Return (x, y) of the center of cell containing provided text 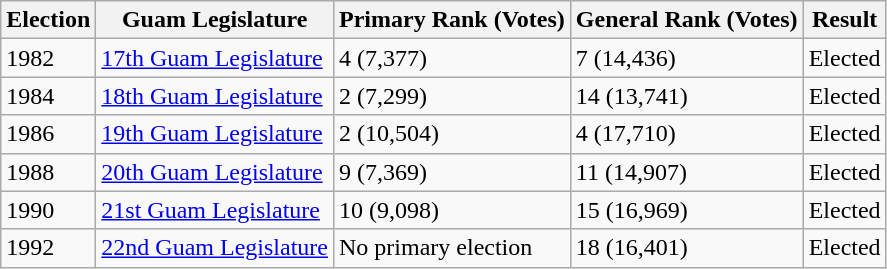
7 (14,436) (686, 58)
1992 (48, 248)
18th Guam Legislature (215, 96)
4 (17,710) (686, 134)
20th Guam Legislature (215, 172)
15 (16,969) (686, 210)
2 (7,299) (452, 96)
2 (10,504) (452, 134)
Result (844, 20)
22nd Guam Legislature (215, 248)
1990 (48, 210)
18 (16,401) (686, 248)
14 (13,741) (686, 96)
1984 (48, 96)
19th Guam Legislature (215, 134)
General Rank (Votes) (686, 20)
1988 (48, 172)
17th Guam Legislature (215, 58)
4 (7,377) (452, 58)
11 (14,907) (686, 172)
1982 (48, 58)
Election (48, 20)
1986 (48, 134)
21st Guam Legislature (215, 210)
Primary Rank (Votes) (452, 20)
Guam Legislature (215, 20)
9 (7,369) (452, 172)
10 (9,098) (452, 210)
No primary election (452, 248)
